Scan for the cell matching the given text and deliver its (X, Y) coordinate at center. 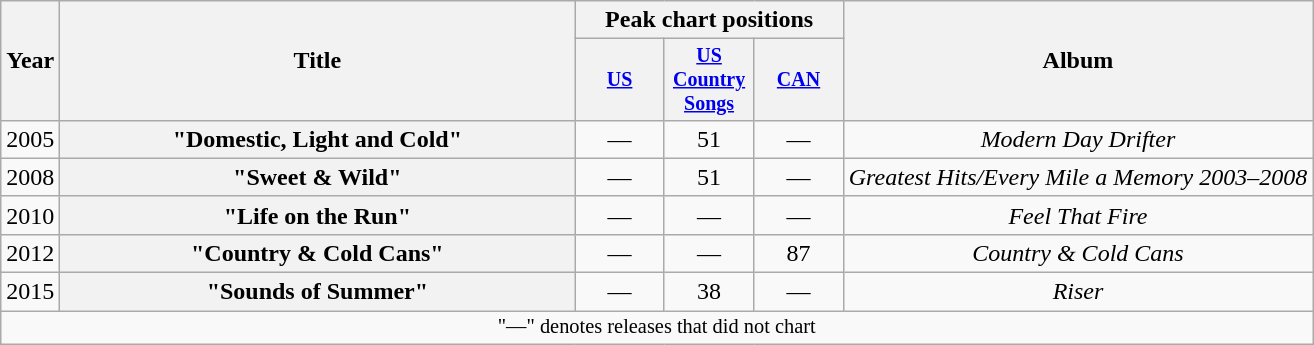
Greatest Hits/Every Mile a Memory 2003–2008 (1078, 177)
38 (708, 292)
"—" denotes releases that did not chart (657, 328)
2012 (30, 253)
Year (30, 61)
Country & Cold Cans (1078, 253)
"Domestic, Light and Cold" (318, 139)
US (620, 80)
2008 (30, 177)
87 (798, 253)
"Sounds of Summer" (318, 292)
Peak chart positions (709, 20)
"Country & Cold Cans" (318, 253)
Album (1078, 61)
2005 (30, 139)
Modern Day Drifter (1078, 139)
Riser (1078, 292)
"Sweet & Wild" (318, 177)
CAN (798, 80)
2015 (30, 292)
Title (318, 61)
2010 (30, 215)
"Life on the Run" (318, 215)
Feel That Fire (1078, 215)
US Country Songs (708, 80)
